Find where the given text appears and provide that cell's center as [x, y] coordinate. 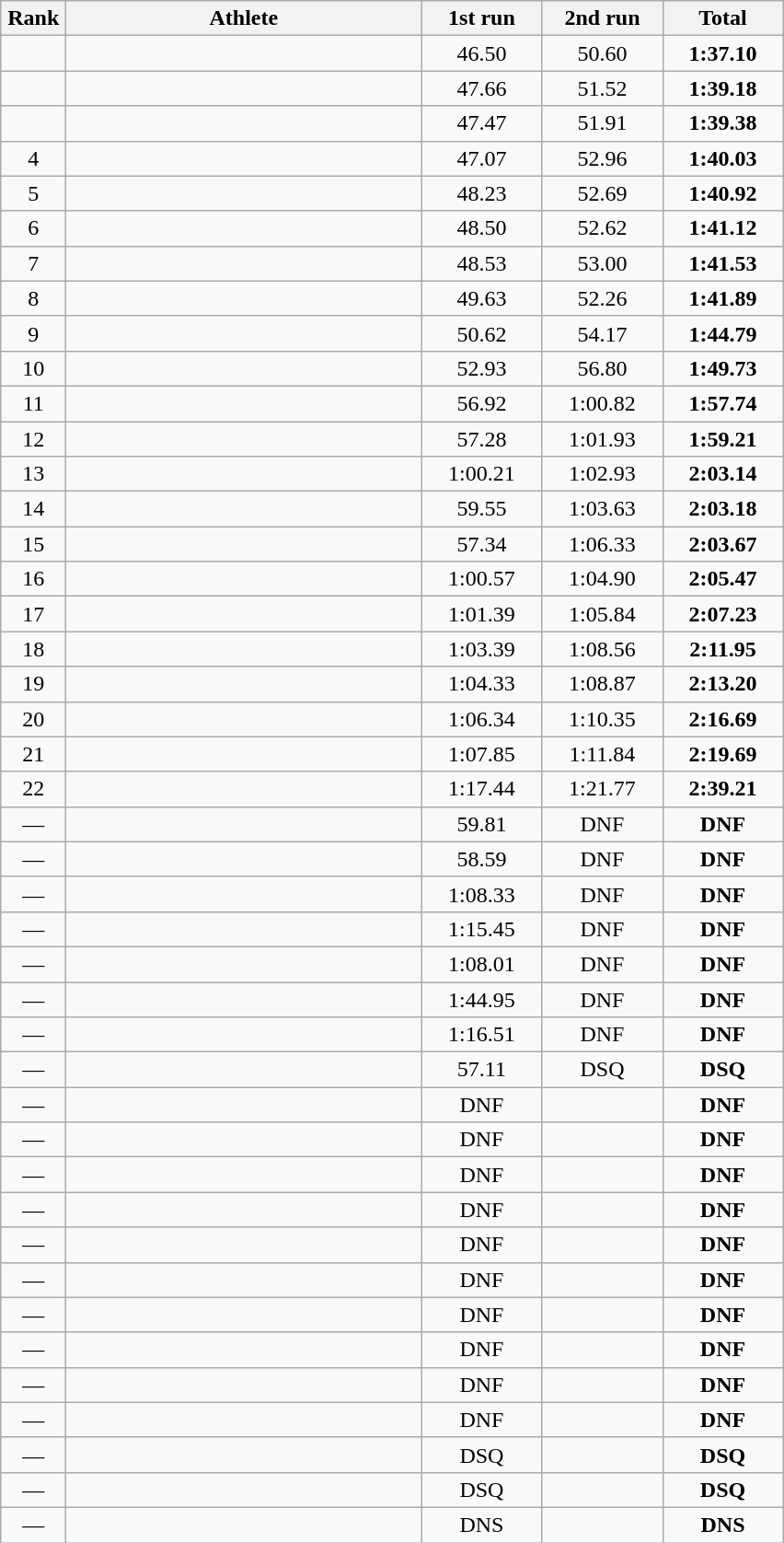
1:41.12 [723, 228]
47.66 [482, 88]
1:11.84 [602, 754]
5 [33, 193]
1:59.21 [723, 439]
1:49.73 [723, 368]
52.96 [602, 158]
15 [33, 544]
4 [33, 158]
57.34 [482, 544]
1:08.01 [482, 964]
1:40.92 [723, 193]
49.63 [482, 298]
46.50 [482, 53]
17 [33, 614]
1:06.33 [602, 544]
57.11 [482, 1070]
12 [33, 439]
16 [33, 579]
1:00.21 [482, 474]
10 [33, 368]
2:03.14 [723, 474]
48.23 [482, 193]
59.55 [482, 509]
56.80 [602, 368]
52.62 [602, 228]
9 [33, 333]
2:03.67 [723, 544]
1:39.38 [723, 123]
1:01.39 [482, 614]
47.47 [482, 123]
2:16.69 [723, 719]
48.50 [482, 228]
1:17.44 [482, 789]
2nd run [602, 18]
1:01.93 [602, 439]
1:08.33 [482, 894]
1:41.53 [723, 263]
2:03.18 [723, 509]
1:08.56 [602, 649]
6 [33, 228]
2:11.95 [723, 649]
2:07.23 [723, 614]
50.60 [602, 53]
52.69 [602, 193]
52.93 [482, 368]
1:03.63 [602, 509]
2:39.21 [723, 789]
19 [33, 684]
1:07.85 [482, 754]
58.59 [482, 859]
1:02.93 [602, 474]
48.53 [482, 263]
22 [33, 789]
1:16.51 [482, 1035]
59.81 [482, 824]
Total [723, 18]
53.00 [602, 263]
8 [33, 298]
1:04.90 [602, 579]
56.92 [482, 403]
Athlete [244, 18]
13 [33, 474]
21 [33, 754]
47.07 [482, 158]
1:21.77 [602, 789]
18 [33, 649]
1:57.74 [723, 403]
1:44.95 [482, 999]
52.26 [602, 298]
2:05.47 [723, 579]
1:44.79 [723, 333]
1:05.84 [602, 614]
1:00.82 [602, 403]
1:08.87 [602, 684]
50.62 [482, 333]
7 [33, 263]
1st run [482, 18]
Rank [33, 18]
1:03.39 [482, 649]
20 [33, 719]
1:15.45 [482, 929]
11 [33, 403]
1:40.03 [723, 158]
54.17 [602, 333]
57.28 [482, 439]
2:19.69 [723, 754]
51.91 [602, 123]
1:37.10 [723, 53]
14 [33, 509]
1:10.35 [602, 719]
1:41.89 [723, 298]
1:39.18 [723, 88]
1:00.57 [482, 579]
51.52 [602, 88]
1:04.33 [482, 684]
2:13.20 [723, 684]
1:06.34 [482, 719]
